Identify which cell holds the provided text, then report its (X, Y) central coordinate. 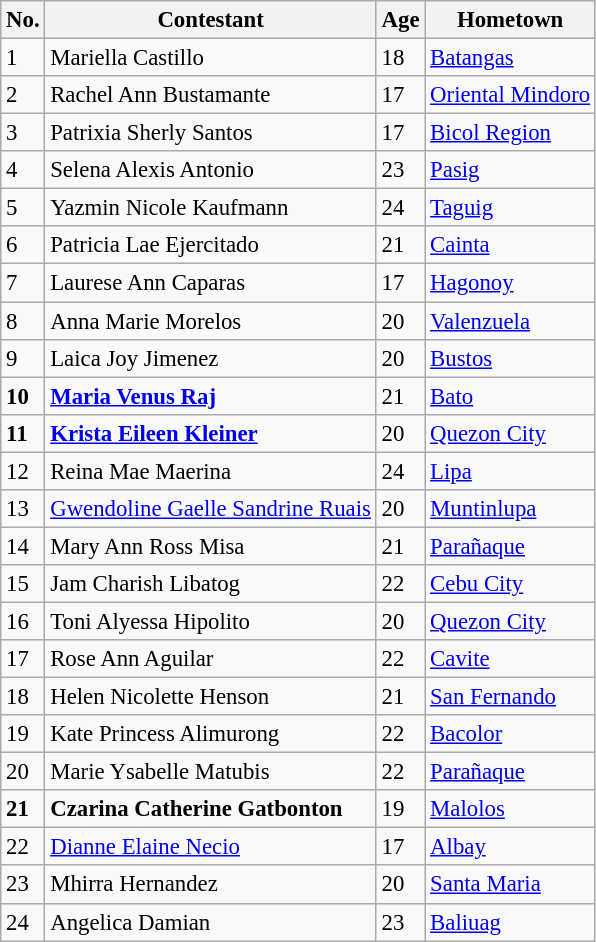
Selena Alexis Antonio (210, 170)
3 (23, 133)
Contestant (210, 20)
1 (23, 58)
6 (23, 245)
13 (23, 509)
Dianne Elaine Necio (210, 847)
9 (23, 358)
Lipa (510, 471)
Patricia Lae Ejercitado (210, 245)
Taguig (510, 208)
Bato (510, 396)
4 (23, 170)
Bicol Region (510, 133)
Laurese Ann Caparas (210, 283)
Bacolor (510, 734)
Jam Charish Libatog (210, 584)
5 (23, 208)
Baliuag (510, 922)
Rachel Ann Bustamante (210, 95)
Hagonoy (510, 283)
San Fernando (510, 697)
14 (23, 546)
Helen Nicolette Henson (210, 697)
Valenzuela (510, 321)
Albay (510, 847)
Cainta (510, 245)
Anna Marie Morelos (210, 321)
Krista Eileen Kleiner (210, 433)
Pasig (510, 170)
10 (23, 396)
Rose Ann Aguilar (210, 659)
Kate Princess Alimurong (210, 734)
Oriental Mindoro (510, 95)
Age (400, 20)
15 (23, 584)
16 (23, 621)
No. (23, 20)
Muntinlupa (510, 509)
Yazmin Nicole Kaufmann (210, 208)
Reina Mae Maerina (210, 471)
Batangas (510, 58)
Mary Ann Ross Misa (210, 546)
Cebu City (510, 584)
Toni Alyessa Hipolito (210, 621)
11 (23, 433)
Hometown (510, 20)
Angelica Damian (210, 922)
Bustos (510, 358)
Mariella Castillo (210, 58)
2 (23, 95)
Patrixia Sherly Santos (210, 133)
Czarina Catherine Gatbonton (210, 809)
Santa Maria (510, 885)
8 (23, 321)
Marie Ysabelle Matubis (210, 772)
Laica Joy Jimenez (210, 358)
Cavite (510, 659)
Mhirra Hernandez (210, 885)
12 (23, 471)
7 (23, 283)
Malolos (510, 809)
Gwendoline Gaelle Sandrine Ruais (210, 509)
Maria Venus Raj (210, 396)
